Search for the cell housing the specified text and yield its (X, Y) center coordinate. 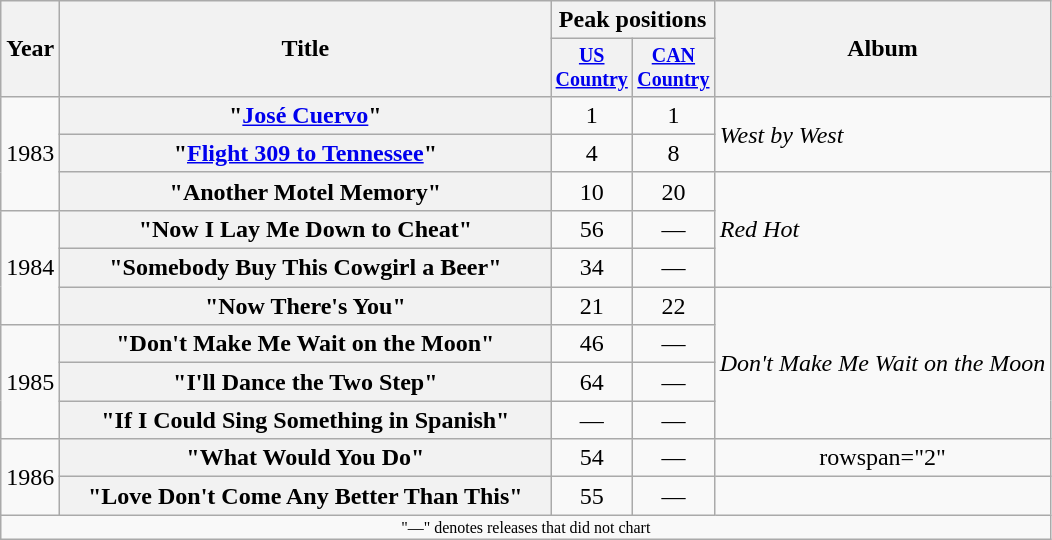
Don't Make Me Wait on the Moon (882, 363)
21 (592, 306)
West by West (882, 134)
"Now I Lay Me Down to Cheat" (306, 229)
34 (592, 268)
22 (674, 306)
"Love Don't Come Any Better Than This" (306, 496)
US Country (592, 68)
1983 (30, 153)
"What Would You Do" (306, 458)
20 (674, 191)
Peak positions (632, 20)
55 (592, 496)
8 (674, 153)
"—" denotes releases that did not chart (526, 527)
Year (30, 49)
1984 (30, 267)
"Somebody Buy This Cowgirl a Beer" (306, 268)
"Flight 309 to Tennessee" (306, 153)
rowspan="2" (882, 458)
1986 (30, 477)
1985 (30, 382)
Red Hot (882, 229)
"Another Motel Memory" (306, 191)
4 (592, 153)
Album (882, 49)
CAN Country (674, 68)
"Don't Make Me Wait on the Moon" (306, 344)
"Now There's You" (306, 306)
10 (592, 191)
"I'll Dance the Two Step" (306, 382)
64 (592, 382)
Title (306, 49)
"José Cuervo" (306, 115)
"If I Could Sing Something in Spanish" (306, 420)
46 (592, 344)
54 (592, 458)
56 (592, 229)
